From the cell containing the given text, extract its center point as (X, Y) coordinate. 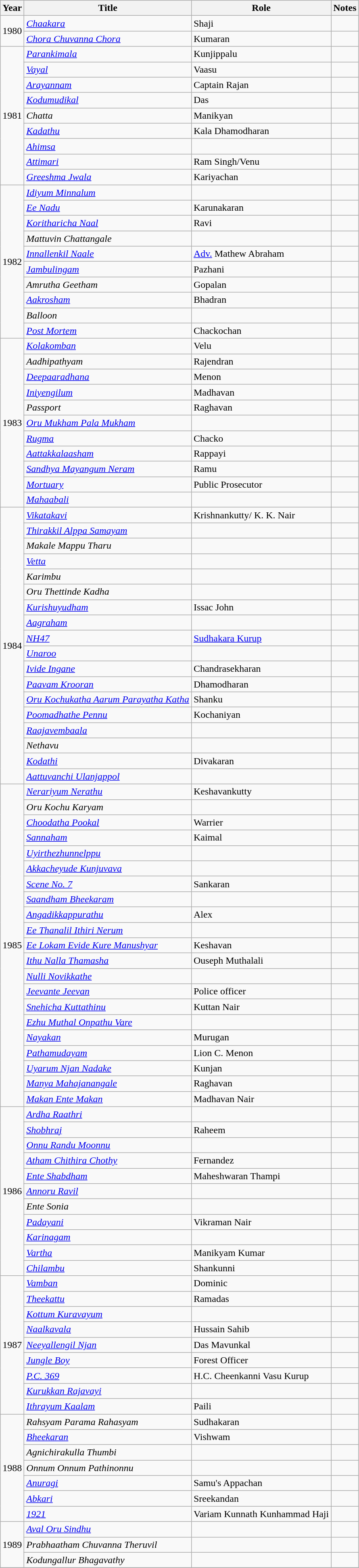
Jungle Boy (108, 1360)
Kadathu (108, 131)
Rahsyam Parama Rahasyam (108, 1421)
Annoru Ravil (108, 1191)
Manya Mahajanangale (108, 1084)
Rappayi (261, 454)
Deepaaradhana (108, 377)
Nayakan (108, 1038)
Naalkavala (108, 1329)
Saandham Bheekaram (108, 899)
Shobhraj (108, 1130)
Koritharicha Naal (108, 223)
Karunakaran (261, 208)
Anuragi (108, 1483)
Scene No. 7 (108, 884)
Atham Chithira Chothy (108, 1160)
Pazhani (261, 269)
Mortuary (108, 484)
Ravi (261, 223)
NH47 (108, 638)
Das (261, 100)
Aattakkalaasham (108, 454)
Greeshma Jwala (108, 177)
Aadhipathyam (108, 361)
Kunjippalu (261, 54)
Kariyachan (261, 177)
Sudhakara Kurup (261, 638)
Angadikkappurathu (108, 914)
Kottum Kuravayum (108, 1314)
Manikyan (261, 115)
Sankaran (261, 884)
Chacko (261, 438)
H.C. Cheenkanni Vasu Kurup (261, 1375)
Pathamudayam (108, 1053)
Vamban (108, 1283)
Sudhakaran (261, 1421)
Thirakkil Alppa Samayam (108, 530)
Nulli Novikkathe (108, 976)
Aakrosham (108, 300)
Samu's Appachan (261, 1483)
Oru Kochukatha Aarum Parayatha Katha (108, 700)
Chackochan (261, 331)
Notes (345, 8)
Kolakomban (108, 346)
Paavam Krooran (108, 684)
Vikatakavi (108, 515)
Balloon (108, 315)
Sannaham (108, 838)
Uyirthezhunnelppu (108, 853)
Captain Rajan (261, 85)
Unaroo (108, 653)
Vaasu (261, 69)
Warrier (261, 822)
Forest Officer (261, 1360)
Maheshwaran Thampi (261, 1176)
Oru Mukham Pala Mukham (108, 423)
1984 (12, 646)
Vikraman Nair (261, 1222)
Alex (261, 914)
Raheem (261, 1130)
Attimari (108, 161)
Uyarum Njan Nadake (108, 1068)
Onnu Randu Moonnu (108, 1145)
Hussain Sahib (261, 1329)
Parankimala (108, 54)
Ithrayum Kaalam (108, 1406)
Kochaniyan (261, 715)
Akkacheyude Kunjuvava (108, 868)
Iniyengilum (108, 392)
Rajendran (261, 361)
Vayal (108, 69)
Chora Chuvanna Chora (108, 39)
Onnum Onnum Pathinonnu (108, 1468)
Vartha (108, 1253)
Agnichirakulla Thumbi (108, 1453)
Gopalan (261, 285)
Ivide Ingane (108, 669)
Makale Mappu Tharu (108, 546)
Raajavembaala (108, 730)
Ezhu Muthal Onpathu Vare (108, 1022)
Adv. Mathew Abraham (261, 254)
Padayani (108, 1222)
Aattuvanchi Ulanjappol (108, 776)
Passport (108, 407)
Vishwam (261, 1437)
Arayannam (108, 85)
Vetta (108, 561)
Mahaabali (108, 500)
Madhavan Nair (261, 1099)
Murugan (261, 1038)
Abkari (108, 1499)
Oru Kochu Karyam (108, 807)
Keshavan (261, 945)
Amrutha Geetham (108, 285)
Jeevante Jeevan (108, 992)
1986 (12, 1191)
Idiyum Minnalum (108, 193)
Chatta (108, 115)
Ee Nadu (108, 208)
Ardha Raathri (108, 1114)
Chandrasekharan (261, 669)
Poomadhathe Pennu (108, 715)
P.C. 369 (108, 1375)
Public Prosecutor (261, 484)
Ramu (261, 469)
Mattuvin Chattangale (108, 239)
Dominic (261, 1283)
Kodungallur Bhagavathy (108, 1560)
Divakaran (261, 761)
Aagraham (108, 623)
Oru Thettinde Kadha (108, 592)
Kala Dhamodharan (261, 131)
Nethavu (108, 746)
Neeyallengil Njan (108, 1345)
Kunjan (261, 1068)
Fernandez (261, 1160)
Kuttan Nair (261, 1007)
1988 (12, 1467)
Year (12, 8)
Das Mavunkal (261, 1345)
Menon (261, 377)
Innallenkil Naale (108, 254)
Dhamodharan (261, 684)
Krishnankutty/ K. K. Nair (261, 515)
Role (261, 8)
Police officer (261, 992)
Kumaran (261, 39)
Aval Oru Sindhu (108, 1529)
1983 (12, 423)
Choodatha Pookal (108, 822)
Ente Shabdham (108, 1176)
Chaakara (108, 23)
Theekattu (108, 1299)
Ee Lokam Evide Kure Manushyar (108, 945)
1989 (12, 1545)
Karinagam (108, 1237)
Ramadas (261, 1299)
Karimbu (108, 576)
Kurukkan Rajavayi (108, 1391)
Snehicha Kuttathinu (108, 1007)
1982 (12, 262)
Variam Kunnath Kunhammad Haji (261, 1514)
Bhadran (261, 300)
Manikyam Kumar (261, 1253)
Ee Thanalil Ithiri Nerum (108, 930)
Lion C. Menon (261, 1053)
Velu (261, 346)
Kodumudikal (108, 100)
Ouseph Muthalali (261, 961)
Kaimal (261, 838)
1985 (12, 945)
Shanku (261, 700)
Ithu Nalla Thamasha (108, 961)
Kodathi (108, 761)
Madhavan (261, 392)
1987 (12, 1345)
Nerariyum Nerathu (108, 792)
Ahimsa (108, 146)
Rugma (108, 438)
Prabhaatham Chuvanna Theruvil (108, 1545)
1980 (12, 31)
Post Mortem (108, 331)
1921 (108, 1514)
Kurishuyudham (108, 607)
Title (108, 8)
Bheekaran (108, 1437)
Jambulingam (108, 269)
Sreekandan (261, 1499)
Ente Sonia (108, 1207)
Chilambu (108, 1268)
Shaji (261, 23)
Makan Ente Makan (108, 1099)
Paili (261, 1406)
Issac John (261, 607)
Sandhya Mayangum Neram (108, 469)
Shankunni (261, 1268)
Ram Singh/Venu (261, 161)
1981 (12, 115)
Keshavankutty (261, 792)
